Return the (x, y) coordinate for the center point of the cell that contains the specified text.  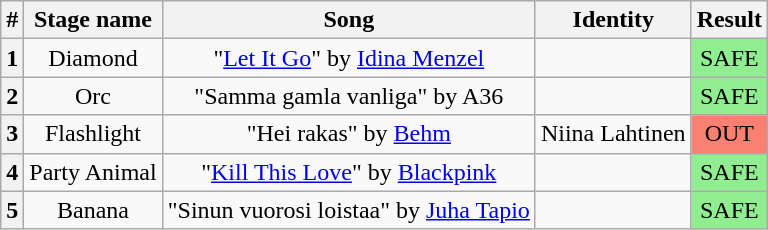
"Let It Go" by Idina Menzel (348, 58)
Diamond (93, 58)
"Samma gamla vanliga" by A36 (348, 96)
2 (12, 96)
Niina Lahtinen (613, 134)
OUT (729, 134)
Song (348, 20)
Identity (613, 20)
Stage name (93, 20)
Banana (93, 210)
1 (12, 58)
"Hei rakas" by Behm (348, 134)
4 (12, 172)
Result (729, 20)
Flashlight (93, 134)
# (12, 20)
3 (12, 134)
Party Animal (93, 172)
5 (12, 210)
"Kill This Love" by Blackpink (348, 172)
"Sinun vuorosi loistaa" by Juha Tapio (348, 210)
Orc (93, 96)
